Detect which cell encompasses the target text, then output its (X, Y) center coordinate. 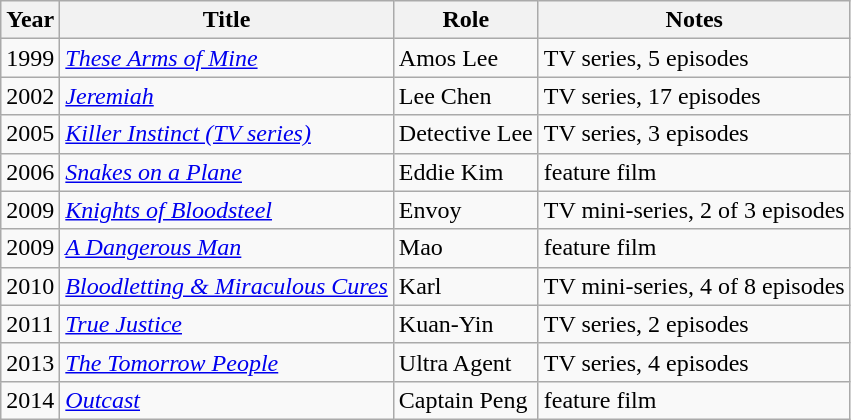
Kuan-Yin (466, 324)
These Arms of Mine (226, 58)
2005 (30, 134)
True Justice (226, 324)
TV mini-series, 2 of 3 episodes (694, 210)
TV mini-series, 4 of 8 episodes (694, 286)
Knights of Bloodsteel (226, 210)
Mao (466, 248)
Snakes on a Plane (226, 172)
Killer Instinct (TV series) (226, 134)
TV series, 5 episodes (694, 58)
Bloodletting & Miraculous Cures (226, 286)
2011 (30, 324)
2006 (30, 172)
TV series, 17 episodes (694, 96)
TV series, 3 episodes (694, 134)
Role (466, 20)
Outcast (226, 400)
TV series, 4 episodes (694, 362)
Ultra Agent (466, 362)
Detective Lee (466, 134)
2014 (30, 400)
Title (226, 20)
Year (30, 20)
Karl (466, 286)
A Dangerous Man (226, 248)
TV series, 2 episodes (694, 324)
Lee Chen (466, 96)
The Tomorrow People (226, 362)
Amos Lee (466, 58)
Eddie Kim (466, 172)
Captain Peng (466, 400)
2002 (30, 96)
Notes (694, 20)
1999 (30, 58)
Envoy (466, 210)
2010 (30, 286)
2013 (30, 362)
Jeremiah (226, 96)
